Locate the cell with the specified text and output its [x, y] center coordinate. 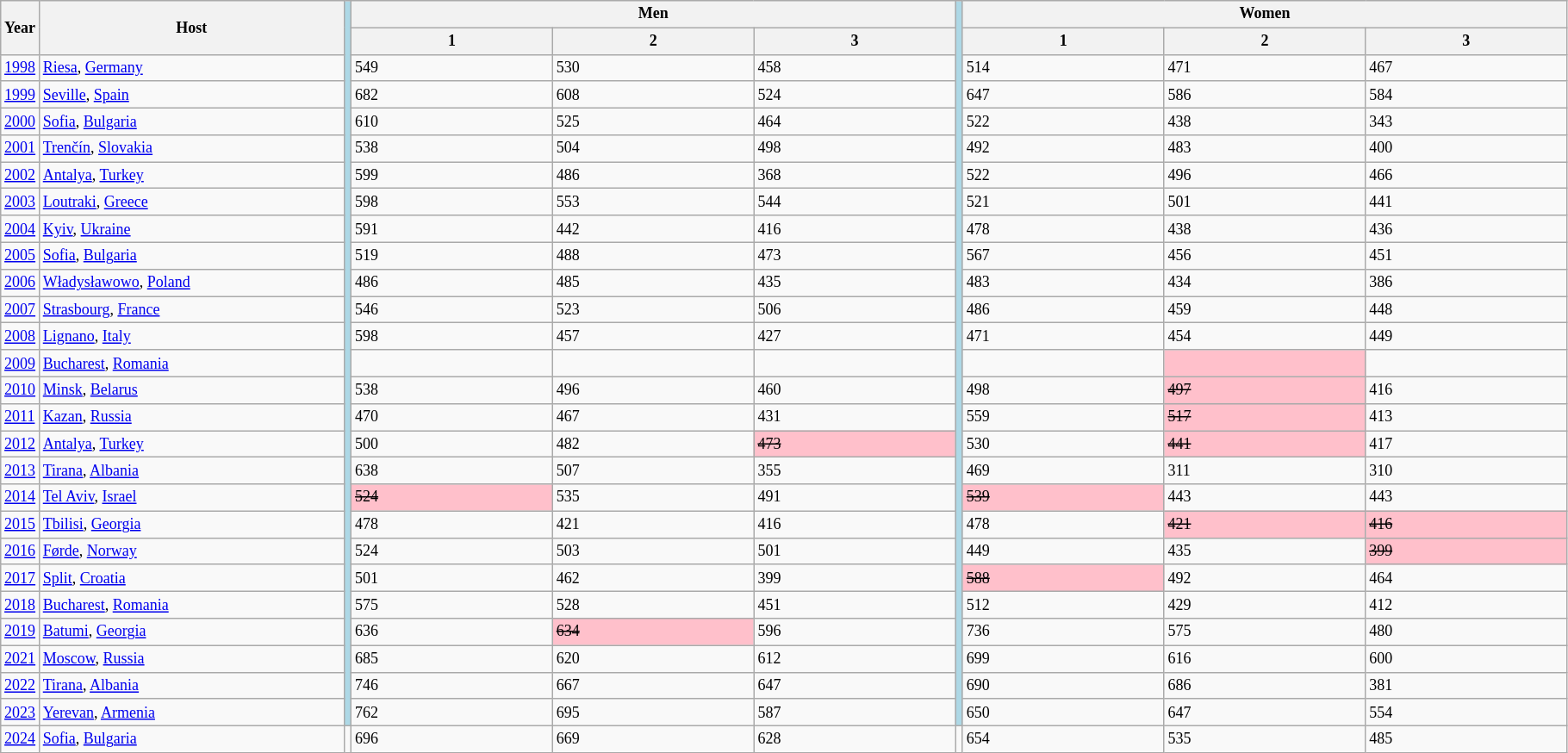
2005 [21, 255]
586 [1265, 95]
2003 [21, 202]
2019 [21, 632]
610 [452, 121]
457 [653, 336]
2012 [21, 445]
368 [855, 176]
519 [452, 255]
Riesa, Germany [191, 67]
Lignano, Italy [191, 336]
546 [452, 310]
608 [653, 95]
431 [855, 417]
2014 [21, 498]
596 [855, 632]
2021 [21, 658]
2007 [21, 310]
2017 [21, 577]
587 [855, 712]
746 [452, 686]
638 [452, 470]
2009 [21, 364]
544 [855, 202]
685 [452, 658]
669 [653, 739]
Loutraki, Greece [191, 202]
599 [452, 176]
454 [1265, 336]
667 [653, 686]
762 [452, 712]
Year [21, 28]
2023 [21, 712]
2022 [21, 686]
Host [191, 28]
682 [452, 95]
Władysławowo, Poland [191, 283]
343 [1466, 121]
386 [1466, 283]
521 [1063, 202]
Batumi, Georgia [191, 632]
Minsk, Belarus [191, 389]
525 [653, 121]
612 [855, 658]
634 [653, 632]
Førde, Norway [191, 551]
2006 [21, 283]
690 [1063, 686]
500 [452, 445]
736 [1063, 632]
2016 [21, 551]
466 [1466, 176]
2015 [21, 524]
2010 [21, 389]
Men [653, 14]
2018 [21, 605]
Split, Croatia [191, 577]
584 [1466, 95]
2008 [21, 336]
Tel Aviv, Israel [191, 498]
507 [653, 470]
528 [653, 605]
434 [1265, 283]
448 [1466, 310]
2001 [21, 148]
628 [855, 739]
436 [1466, 229]
Tbilisi, Georgia [191, 524]
458 [855, 67]
2002 [21, 176]
504 [653, 148]
429 [1265, 605]
460 [855, 389]
636 [452, 632]
567 [1063, 255]
480 [1466, 632]
696 [452, 739]
459 [1265, 310]
559 [1063, 417]
506 [855, 310]
2011 [21, 417]
2024 [21, 739]
650 [1063, 712]
456 [1265, 255]
497 [1265, 389]
413 [1466, 417]
695 [653, 712]
311 [1265, 470]
588 [1063, 577]
654 [1063, 739]
Strasbourg, France [191, 310]
Kazan, Russia [191, 417]
Kyiv, Ukraine [191, 229]
Women [1265, 14]
470 [452, 417]
355 [855, 470]
2000 [21, 121]
Moscow, Russia [191, 658]
523 [653, 310]
1999 [21, 95]
517 [1265, 417]
491 [855, 498]
539 [1063, 498]
554 [1466, 712]
Yerevan, Armenia [191, 712]
616 [1265, 658]
549 [452, 67]
400 [1466, 148]
412 [1466, 605]
514 [1063, 67]
469 [1063, 470]
Trenčín, Slovakia [191, 148]
442 [653, 229]
417 [1466, 445]
488 [653, 255]
2013 [21, 470]
381 [1466, 686]
620 [653, 658]
591 [452, 229]
462 [653, 577]
686 [1265, 686]
503 [653, 551]
427 [855, 336]
Seville, Spain [191, 95]
2004 [21, 229]
553 [653, 202]
699 [1063, 658]
600 [1466, 658]
1998 [21, 67]
310 [1466, 470]
512 [1063, 605]
482 [653, 445]
